Scan for the cell matching the given text and deliver its (x, y) coordinate at center. 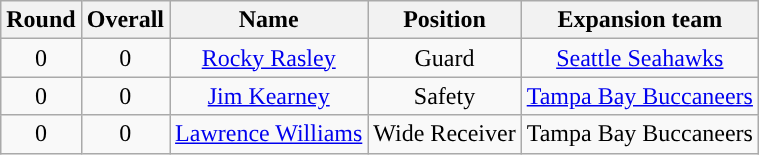
Safety (444, 96)
Round (41, 20)
Expansion team (640, 20)
Name (269, 20)
Position (444, 20)
Rocky Rasley (269, 58)
Lawrence Williams (269, 134)
Seattle Seahawks (640, 58)
Wide Receiver (444, 134)
Overall (125, 20)
Guard (444, 58)
Jim Kearney (269, 96)
